Pinpoint the cell where the given text exists, returning its (X, Y) midpoint coordinate. 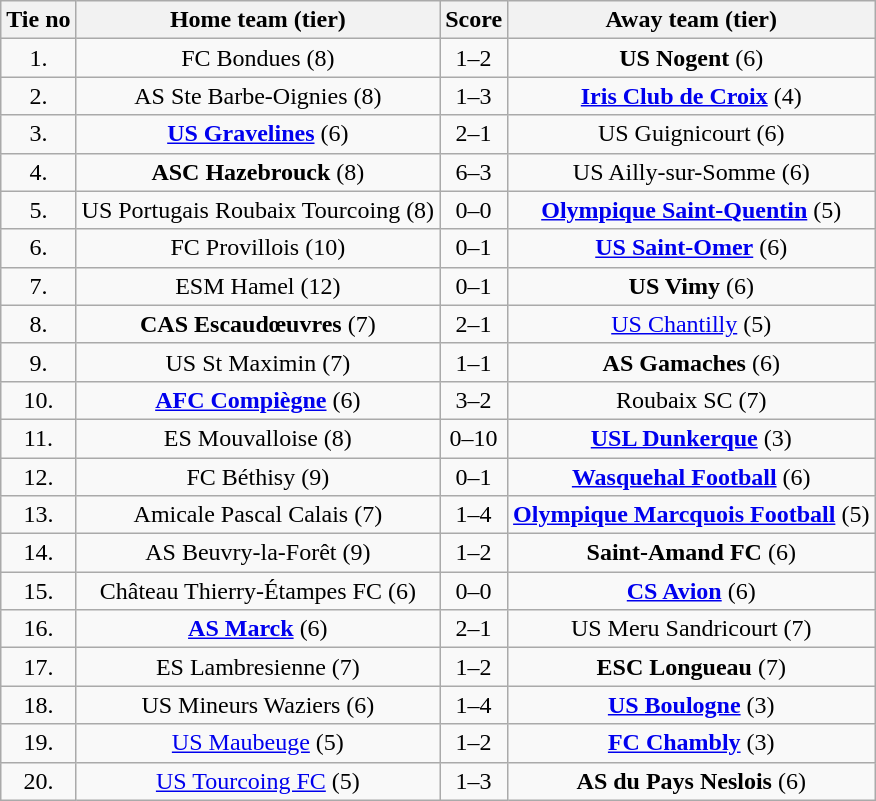
US Saint-Omer (6) (692, 248)
AS Marck (6) (258, 629)
US Guignicourt (6) (692, 134)
Iris Club de Croix (4) (692, 96)
Score (474, 20)
US Ailly-sur-Somme (6) (692, 172)
US Mineurs Waziers (6) (258, 705)
AS Gamaches (6) (692, 362)
14. (38, 553)
US Boulogne (3) (692, 705)
8. (38, 324)
Home team (tier) (258, 20)
US Meru Sandricourt (7) (692, 629)
11. (38, 438)
17. (38, 667)
13. (38, 515)
Amicale Pascal Calais (7) (258, 515)
6. (38, 248)
FC Béthisy (9) (258, 477)
1–1 (474, 362)
US Portugais Roubaix Tourcoing (8) (258, 210)
US St Maximin (7) (258, 362)
12. (38, 477)
AS Beuvry-la-Forêt (9) (258, 553)
Wasquehal Football (6) (692, 477)
FC Chambly (3) (692, 743)
US Maubeuge (5) (258, 743)
ESM Hamel (12) (258, 286)
FC Bondues (8) (258, 58)
CAS Escaudœuvres (7) (258, 324)
CS Avion (6) (692, 591)
ASC Hazebrouck (8) (258, 172)
AS Ste Barbe-Oignies (8) (258, 96)
ES Lambresienne (7) (258, 667)
1. (38, 58)
Olympique Saint-Quentin (5) (692, 210)
FC Provillois (10) (258, 248)
6–3 (474, 172)
20. (38, 781)
Roubaix SC (7) (692, 400)
US Chantilly (5) (692, 324)
US Nogent (6) (692, 58)
Château Thierry-Étampes FC (6) (258, 591)
AFC Compiègne (6) (258, 400)
19. (38, 743)
Tie no (38, 20)
AS du Pays Neslois (6) (692, 781)
US Vimy (6) (692, 286)
9. (38, 362)
2. (38, 96)
4. (38, 172)
Saint-Amand FC (6) (692, 553)
7. (38, 286)
3. (38, 134)
Away team (tier) (692, 20)
0–10 (474, 438)
ESC Longueau (7) (692, 667)
10. (38, 400)
18. (38, 705)
USL Dunkerque (3) (692, 438)
US Tourcoing FC (5) (258, 781)
US Gravelines (6) (258, 134)
16. (38, 629)
3–2 (474, 400)
Olympique Marcquois Football (5) (692, 515)
5. (38, 210)
15. (38, 591)
ES Mouvalloise (8) (258, 438)
